From the cell containing the given text, extract its center point as (X, Y) coordinate. 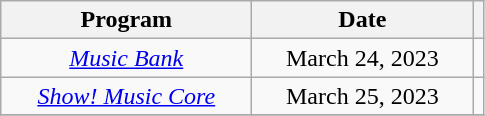
Program (126, 20)
Music Bank (126, 58)
Show! Music Core (126, 96)
March 25, 2023 (362, 96)
March 24, 2023 (362, 58)
Date (362, 20)
